From the cell containing the given text, extract its center point as (x, y) coordinate. 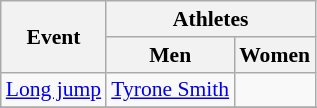
Women (274, 55)
Long jump (54, 90)
Men (170, 55)
Athletes (210, 19)
Tyrone Smith (170, 90)
Event (54, 36)
